Detect which cell encompasses the target text, then output its (x, y) center coordinate. 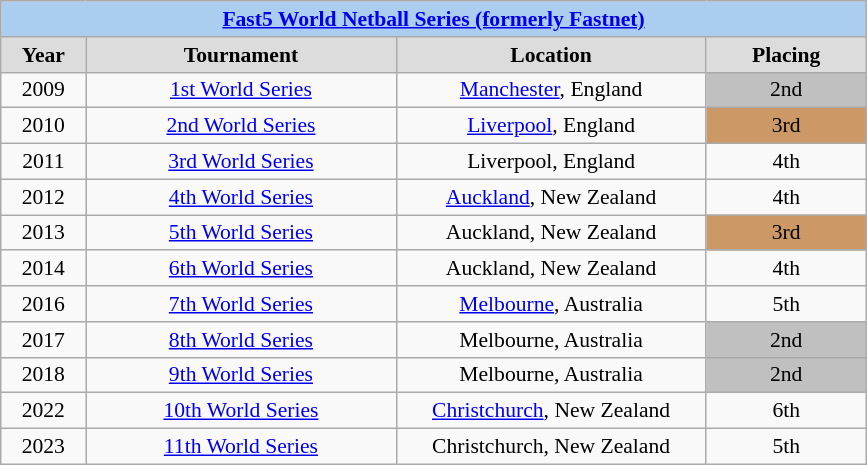
10th World Series (241, 411)
8th World Series (241, 340)
Fast5 World Netball Series (formerly Fastnet) (434, 19)
2022 (44, 411)
Tournament (241, 55)
11th World Series (241, 447)
2nd World Series (241, 126)
2009 (44, 90)
2018 (44, 375)
3rd World Series (241, 162)
4th World Series (241, 197)
2016 (44, 304)
Placing (786, 55)
9th World Series (241, 375)
2011 (44, 162)
6th World Series (241, 269)
2012 (44, 197)
2014 (44, 269)
2023 (44, 447)
Location (551, 55)
2013 (44, 233)
2010 (44, 126)
1st World Series (241, 90)
2017 (44, 340)
7th World Series (241, 304)
6th (786, 411)
5th World Series (241, 233)
Year (44, 55)
Manchester, England (551, 90)
